Find where the given text appears and provide that cell's center as (X, Y) coordinate. 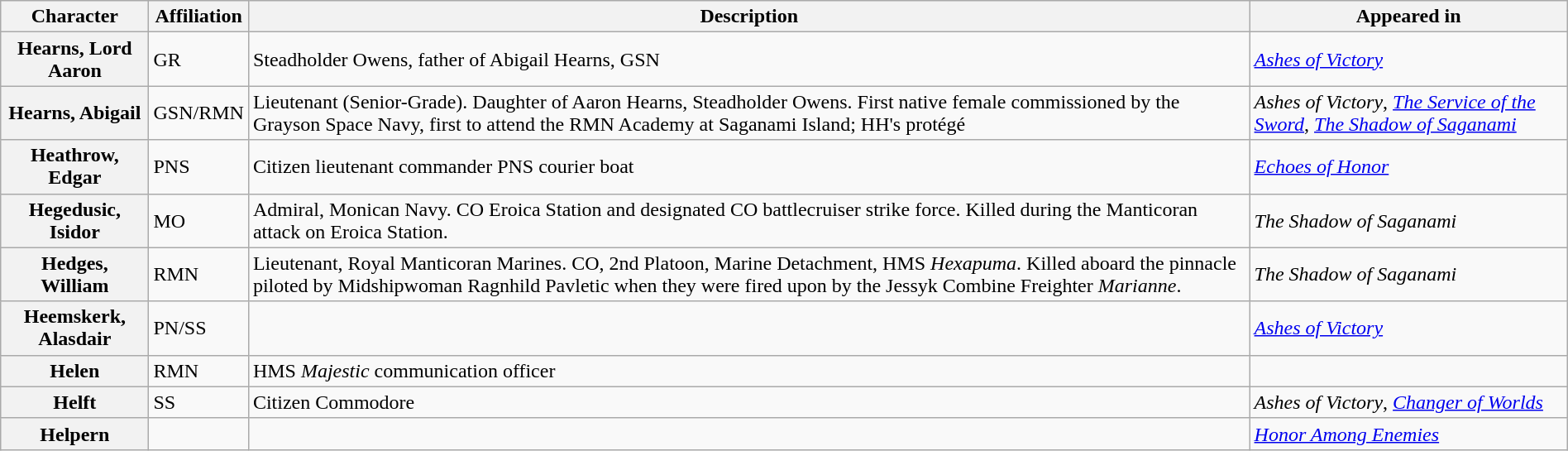
Ashes of Victory, The Service of the Sword, The Shadow of Saganami (1408, 113)
Helpern (74, 434)
Hegedusic, Isidor (74, 220)
Character (74, 17)
Helen (74, 371)
Admiral, Monican Navy. CO Eroica Station and designated CO battlecruiser strike force. Killed during the Manticoran attack on Eroica Station. (749, 220)
Echoes of Honor (1408, 167)
Appeared in (1408, 17)
PNS (198, 167)
SS (198, 402)
Citizen Commodore (749, 402)
GR (198, 60)
Affiliation (198, 17)
Honor Among Enemies (1408, 434)
Citizen lieutenant commander PNS courier boat (749, 167)
Heathrow, Edgar (74, 167)
MO (198, 220)
Hearns, Abigail (74, 113)
PN/SS (198, 328)
Helft (74, 402)
Hearns, Lord Aaron (74, 60)
Description (749, 17)
HMS Majestic communication officer (749, 371)
GSN/RMN (198, 113)
Ashes of Victory, Changer of Worlds (1408, 402)
Steadholder Owens, father of Abigail Hearns, GSN (749, 60)
Hedges, William (74, 275)
Heemskerk, Alasdair (74, 328)
